Detect which cell encompasses the target text, then output its [X, Y] center coordinate. 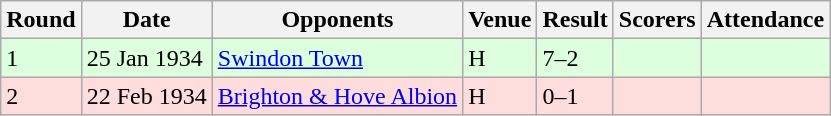
Opponents [337, 20]
2 [41, 96]
7–2 [575, 58]
Brighton & Hove Albion [337, 96]
Round [41, 20]
Scorers [657, 20]
Date [146, 20]
0–1 [575, 96]
Venue [500, 20]
Swindon Town [337, 58]
1 [41, 58]
25 Jan 1934 [146, 58]
Attendance [765, 20]
Result [575, 20]
22 Feb 1934 [146, 96]
